Output the (X, Y) coordinate of the center of the cell containing the given text.  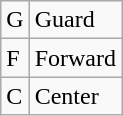
Center (75, 96)
F (15, 58)
Guard (75, 20)
Forward (75, 58)
G (15, 20)
C (15, 96)
